Determine the (x, y) coordinate at the center of the cell enclosing the given text.  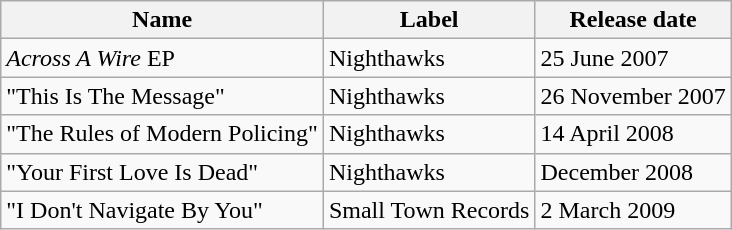
December 2008 (633, 172)
26 November 2007 (633, 96)
25 June 2007 (633, 58)
Release date (633, 20)
"Your First Love Is Dead" (162, 172)
Label (429, 20)
"This Is The Message" (162, 96)
Across A Wire EP (162, 58)
Small Town Records (429, 210)
14 April 2008 (633, 134)
"I Don't Navigate By You" (162, 210)
2 March 2009 (633, 210)
"The Rules of Modern Policing" (162, 134)
Name (162, 20)
